Search for the cell housing the specified text and yield its [x, y] center coordinate. 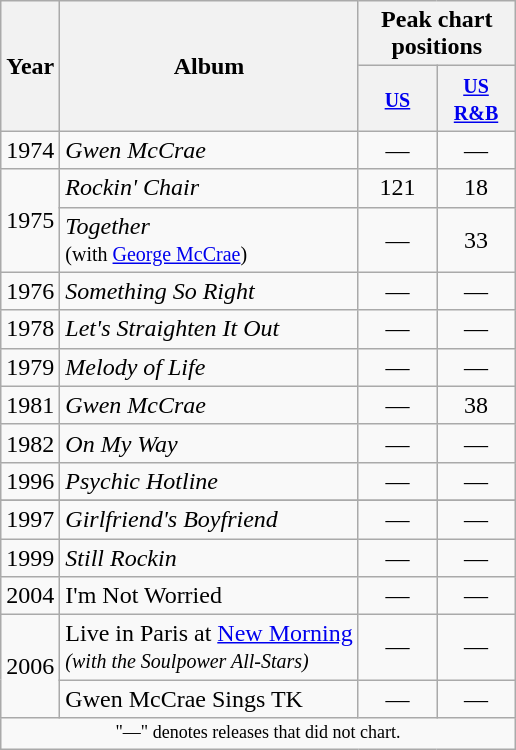
Psychic Hotline [209, 481]
Let's Straighten It Out [209, 329]
On My Way [209, 443]
I'm Not Worried [209, 596]
Melody of Life [209, 367]
1982 [30, 443]
1981 [30, 405]
Live in Paris at New Morning(with the Soulpower All-Stars) [209, 648]
Girlfriend's Boyfriend [209, 519]
US R&B [476, 98]
33 [476, 240]
"—" denotes releases that did not chart. [258, 734]
Rockin' Chair [209, 188]
2006 [30, 666]
1979 [30, 367]
Peak chart positions [436, 34]
38 [476, 405]
18 [476, 188]
Gwen McCrae Sings TK [209, 699]
1974 [30, 150]
1976 [30, 291]
1999 [30, 557]
Year [30, 66]
1996 [30, 481]
Still Rockin [209, 557]
Something So Right [209, 291]
121 [398, 188]
Together(with George McCrae) [209, 240]
1997 [30, 519]
1978 [30, 329]
US [398, 98]
1975 [30, 220]
2004 [30, 596]
Album [209, 66]
